Detect which cell encompasses the target text, then output its [x, y] center coordinate. 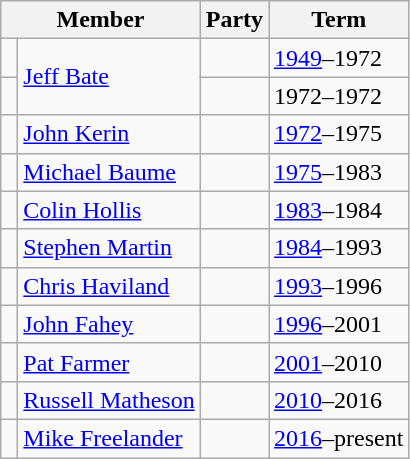
Russell Matheson [109, 400]
Michael Baume [109, 172]
1984–1993 [339, 248]
Mike Freelander [109, 438]
1972–1972 [339, 96]
1983–1984 [339, 210]
1996–2001 [339, 324]
Pat Farmer [109, 362]
Jeff Bate [109, 77]
John Fahey [109, 324]
2016–present [339, 438]
1993–1996 [339, 286]
Term [339, 20]
2001–2010 [339, 362]
Stephen Martin [109, 248]
Colin Hollis [109, 210]
Member [100, 20]
John Kerin [109, 134]
1949–1972 [339, 58]
2010–2016 [339, 400]
Party [234, 20]
1975–1983 [339, 172]
1972–1975 [339, 134]
Chris Haviland [109, 286]
